Extract the (X, Y) coordinate from the center of the cell holding the provided text.  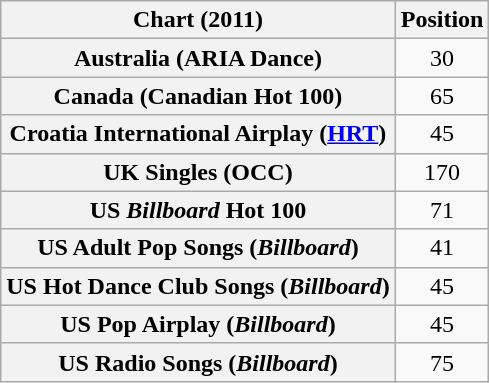
US Adult Pop Songs (Billboard) (198, 248)
US Pop Airplay (Billboard) (198, 324)
71 (442, 210)
Croatia International Airplay (HRT) (198, 134)
Canada (Canadian Hot 100) (198, 96)
US Billboard Hot 100 (198, 210)
75 (442, 362)
US Radio Songs (Billboard) (198, 362)
65 (442, 96)
Position (442, 20)
Chart (2011) (198, 20)
30 (442, 58)
170 (442, 172)
US Hot Dance Club Songs (Billboard) (198, 286)
UK Singles (OCC) (198, 172)
Australia (ARIA Dance) (198, 58)
41 (442, 248)
